Identify which cell holds the provided text, then report its (X, Y) central coordinate. 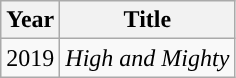
High and Mighty (148, 58)
Title (148, 20)
2019 (30, 58)
Year (30, 20)
